Identify which cell holds the provided text, then report its [x, y] central coordinate. 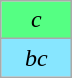
c [36, 20]
bc [36, 58]
